Scan for the cell matching the given text and deliver its [x, y] coordinate at center. 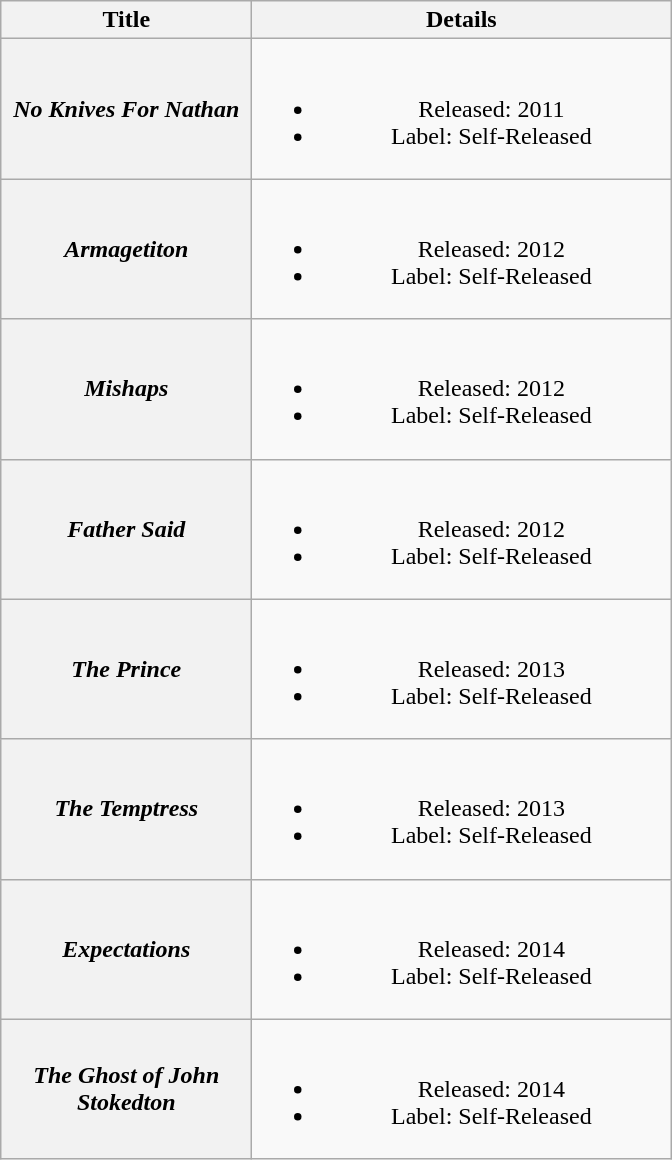
Title [126, 20]
Expectations [126, 949]
The Temptress [126, 809]
No Knives For Nathan [126, 109]
Details [462, 20]
Armagetiton [126, 249]
The Prince [126, 669]
Father Said [126, 529]
The Ghost of John Stokedton [126, 1089]
Mishaps [126, 389]
Released: 2011Label: Self-Released [462, 109]
